From the cell containing the given text, extract its center point as [X, Y] coordinate. 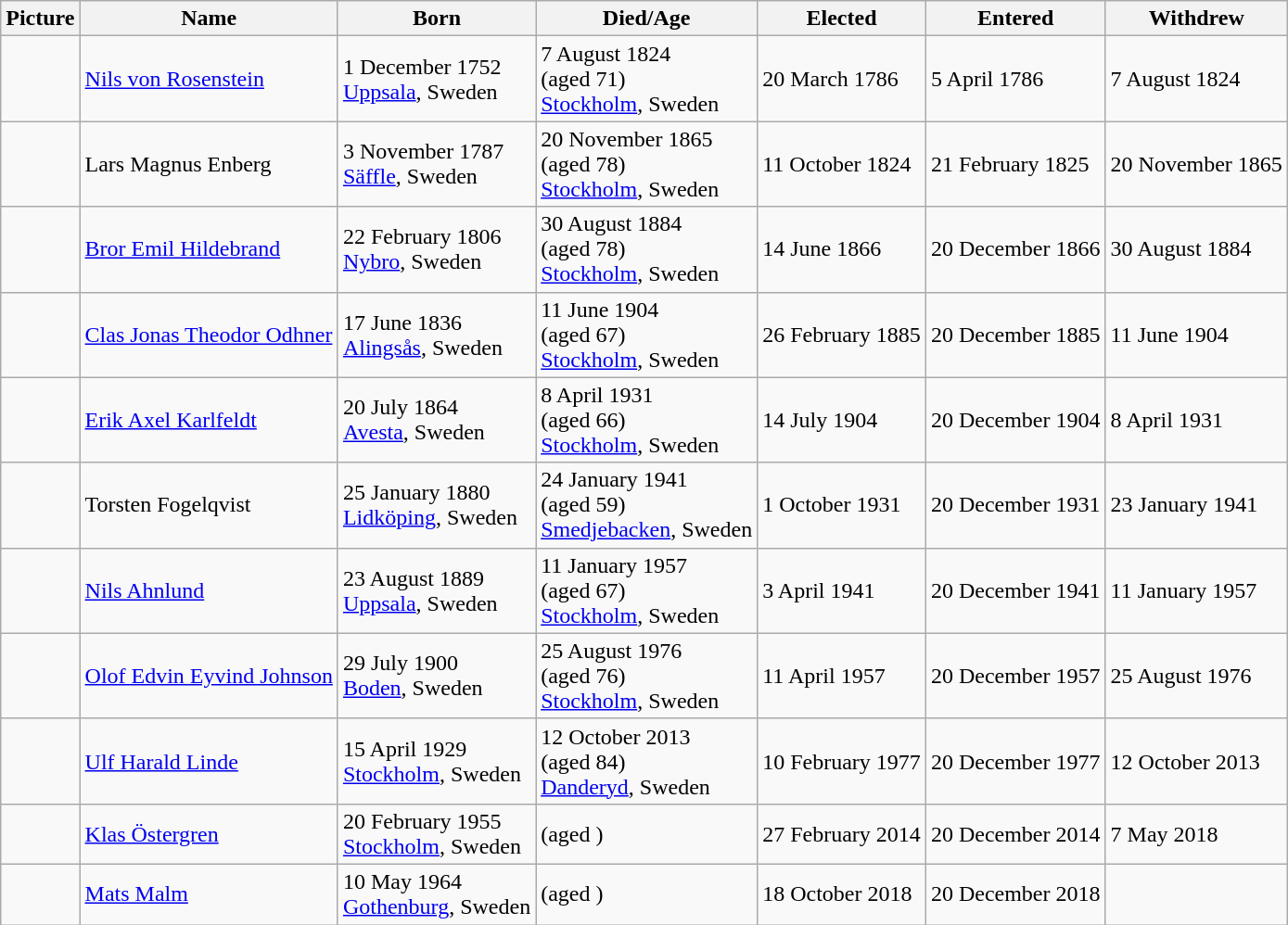
10 February 1977 [842, 761]
Withdrew [1196, 19]
26 February 1885 [842, 335]
20 December 1977 [1015, 761]
25 August 1976 (aged 76) Stockholm, Sweden [647, 676]
20 December 2018 [1015, 893]
12 October 2013 [1196, 761]
Entered [1015, 19]
30 August 1884 [1196, 249]
14 July 1904 [842, 420]
11 June 1904 (aged 67) Stockholm, Sweden [647, 335]
25 August 1976 [1196, 676]
Olof Edvin Eyvind Johnson [209, 676]
20 March 1786 [842, 79]
3 April 1941 [842, 590]
11 January 1957 (aged 67) Stockholm, Sweden [647, 590]
21 February 1825 [1015, 164]
20 February 1955 Stockholm, Sweden [436, 834]
Klas Östergren [209, 834]
8 April 1931 [1196, 420]
17 June 1836 Alingsås, Sweden [436, 335]
Erik Axel Karlfeldt [209, 420]
20 November 1865 [1196, 164]
20 December 1931 [1015, 505]
7 August 1824 (aged 71) Stockholm, Sweden [647, 79]
Born [436, 19]
20 December 2014 [1015, 834]
18 October 2018 [842, 893]
20 December 1866 [1015, 249]
20 December 1885 [1015, 335]
27 February 2014 [842, 834]
Died/Age [647, 19]
20 December 1941 [1015, 590]
20 December 1904 [1015, 420]
5 April 1786 [1015, 79]
11 January 1957 [1196, 590]
Ulf Harald Linde [209, 761]
20 December 1957 [1015, 676]
Torsten Fogelqvist [209, 505]
12 October 2013 (aged 84) Danderyd, Sweden [647, 761]
Lars Magnus Enberg [209, 164]
Clas Jonas Theodor Odhner [209, 335]
11 June 1904 [1196, 335]
25 January 1880 Lidköping, Sweden [436, 505]
10 May 1964 Gothenburg, Sweden [436, 893]
11 April 1957 [842, 676]
24 January 1941 (aged 59) Smedjebacken, Sweden [647, 505]
1 December 1752 Uppsala, Sweden [436, 79]
7 August 1824 [1196, 79]
11 October 1824 [842, 164]
30 August 1884 (aged 78) Stockholm, Sweden [647, 249]
7 May 2018 [1196, 834]
1 October 1931 [842, 505]
22 February 1806 Nybro, Sweden [436, 249]
3 November 1787 Säffle, Sweden [436, 164]
Bror Emil Hildebrand [209, 249]
29 July 1900 Boden, Sweden [436, 676]
20 November 1865 (aged 78) Stockholm, Sweden [647, 164]
Elected [842, 19]
Nils Ahnlund [209, 590]
Name [209, 19]
8 April 1931 (aged 66) Stockholm, Sweden [647, 420]
Nils von Rosenstein [209, 79]
23 January 1941 [1196, 505]
20 July 1864 Avesta, Sweden [436, 420]
15 April 1929 Stockholm, Sweden [436, 761]
Picture [41, 19]
Mats Malm [209, 893]
23 August 1889 Uppsala, Sweden [436, 590]
14 June 1866 [842, 249]
